Return the [x, y] coordinate for the center point of the cell that contains the specified text.  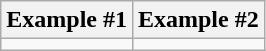
Example #2 [198, 20]
Example #1 [67, 20]
